For the text-containing cell, return its midpoint in [X, Y] coordinate format. 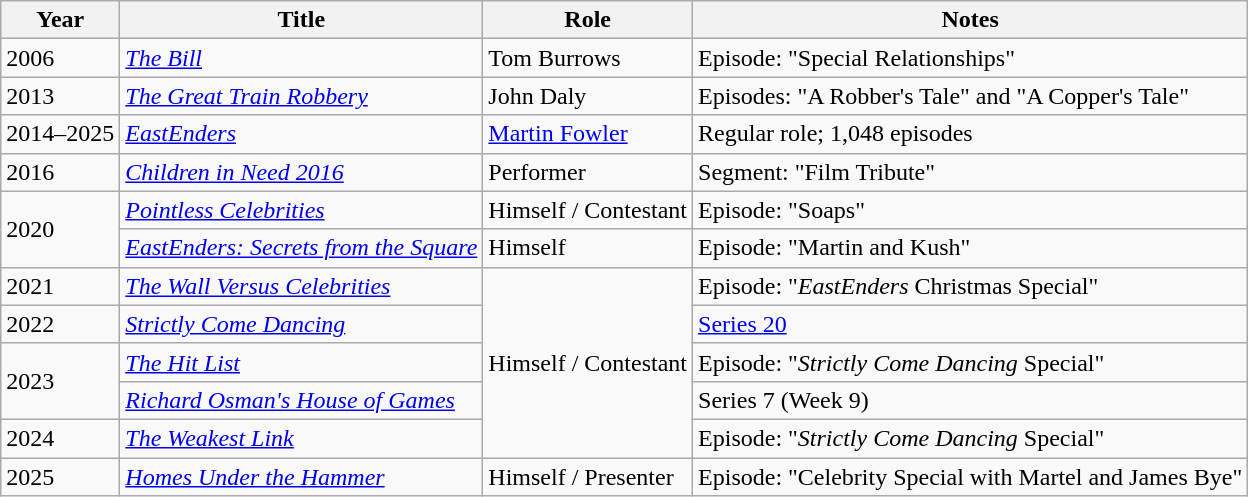
Homes Under the Hammer [302, 477]
2025 [60, 477]
Episode: "Celebrity Special with Martel and James Bye" [970, 477]
2006 [60, 58]
2016 [60, 172]
Himself [588, 248]
2022 [60, 324]
The Wall Versus Celebrities [302, 286]
2013 [60, 96]
Episode: "Soaps" [970, 210]
Role [588, 20]
The Weakest Link [302, 438]
2020 [60, 229]
Richard Osman's House of Games [302, 400]
Performer [588, 172]
Regular role; 1,048 episodes [970, 134]
EastEnders: Secrets from the Square [302, 248]
The Great Train Robbery [302, 96]
Episode: "Special Relationships" [970, 58]
Episode: "Martin and Kush" [970, 248]
EastEnders [302, 134]
Title [302, 20]
Martin Fowler [588, 134]
Series 7 (Week 9) [970, 400]
Tom Burrows [588, 58]
2021 [60, 286]
Himself / Presenter [588, 477]
The Hit List [302, 362]
Children in Need 2016 [302, 172]
Pointless Celebrities [302, 210]
Series 20 [970, 324]
John Daly [588, 96]
Year [60, 20]
Strictly Come Dancing [302, 324]
2024 [60, 438]
2014–2025 [60, 134]
2023 [60, 381]
Episodes: "A Robber's Tale" and "A Copper's Tale" [970, 96]
Notes [970, 20]
Episode: "EastEnders Christmas Special" [970, 286]
Segment: "Film Tribute" [970, 172]
The Bill [302, 58]
